Extract the (x, y) coordinate from the center of the cell holding the provided text.  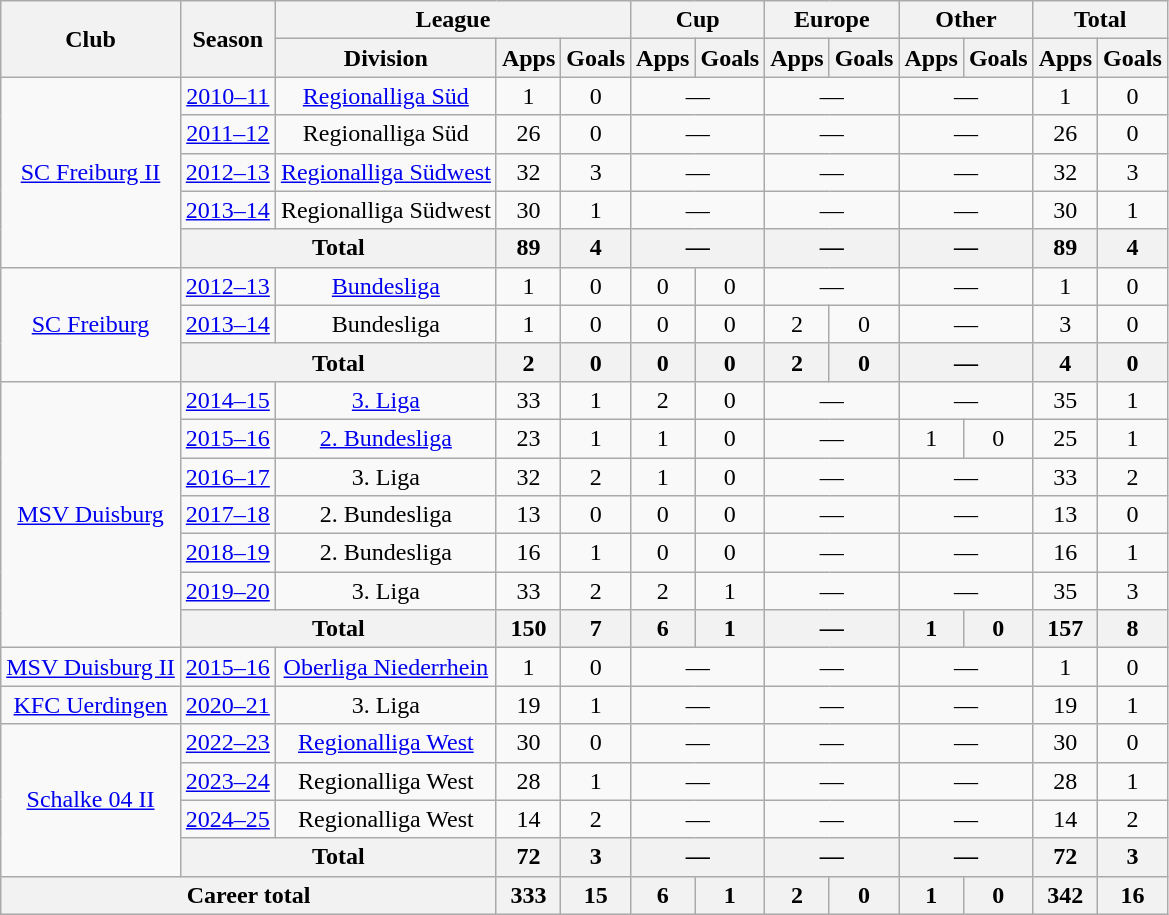
342 (1065, 895)
333 (528, 895)
2010–11 (228, 96)
Career total (249, 895)
7 (596, 629)
8 (1133, 629)
Club (91, 39)
KFC Uerdingen (91, 705)
157 (1065, 629)
2014–15 (228, 400)
2024–25 (228, 819)
Oberliga Niederrhein (386, 667)
25 (1065, 438)
MSV Duisburg II (91, 667)
2011–12 (228, 134)
23 (528, 438)
15 (596, 895)
2019–20 (228, 591)
2022–23 (228, 743)
Schalke 04 II (91, 800)
2017–18 (228, 515)
SC Freiburg (91, 324)
2016–17 (228, 477)
2023–24 (228, 781)
150 (528, 629)
Other (966, 20)
2018–19 (228, 553)
SC Freiburg II (91, 172)
Europe (832, 20)
MSV Duisburg (91, 514)
Division (386, 58)
Cup (698, 20)
Season (228, 39)
2020–21 (228, 705)
League (452, 20)
